Extract the [x, y] coordinate from the center of the cell holding the provided text.  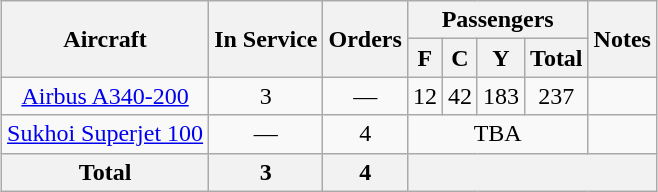
F [424, 58]
12 [424, 96]
183 [500, 96]
Passengers [498, 20]
In Service [266, 39]
Y [500, 58]
237 [557, 96]
Notes [622, 39]
C [460, 58]
Aircraft [106, 39]
Sukhoi Superjet 100 [106, 134]
Orders [365, 39]
TBA [498, 134]
42 [460, 96]
Airbus A340-200 [106, 96]
